Determine the (x, y) coordinate at the center of the cell enclosing the given text.  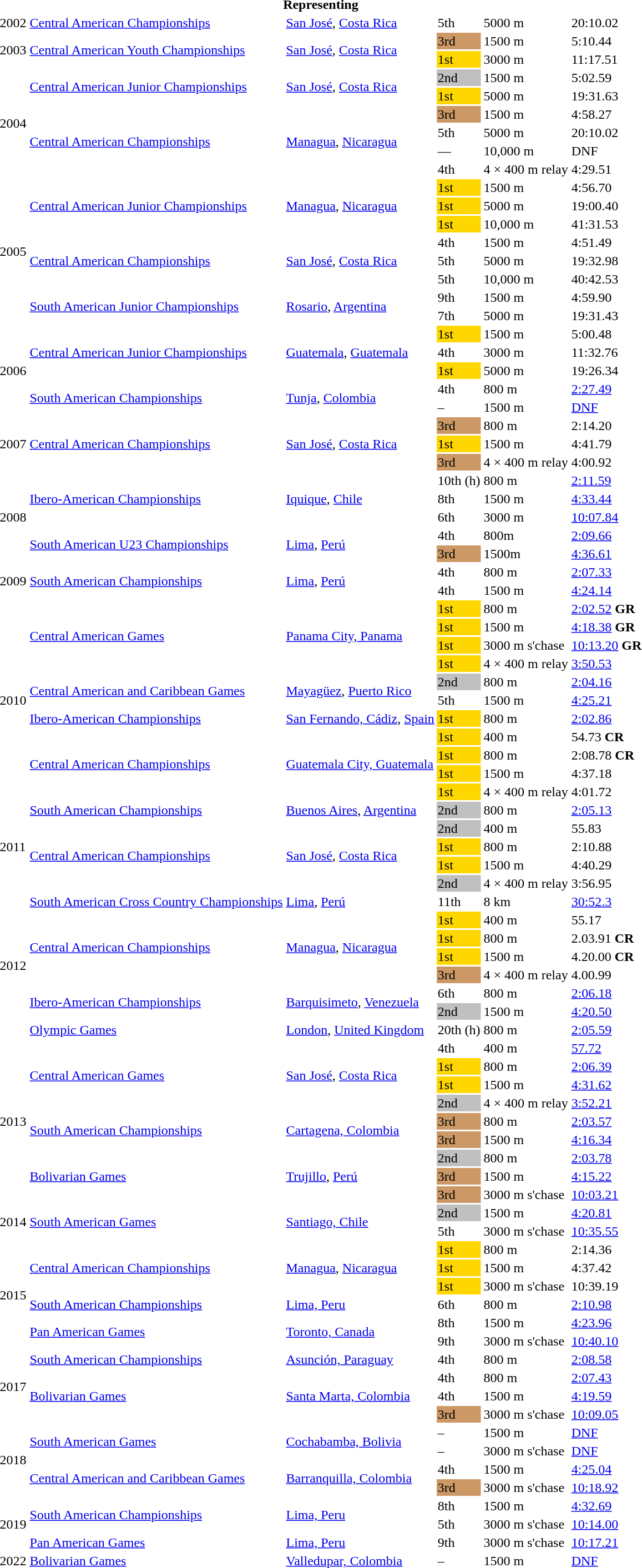
10th (h) (459, 480)
South American U23 Championships (156, 545)
Barquisimeto, Venezuela (360, 1002)
7th (459, 316)
Toronto, Canada (360, 1332)
Panama City, Panama (360, 636)
Guatemala, Guatemala (360, 352)
1500m (526, 554)
Tunja, Colombia (360, 398)
Iquique, Chile (360, 499)
Mayagüez, Puerto Rico (360, 691)
Buenos Aires, Argentina (360, 810)
Central American Youth Championships (156, 50)
Santa Marta, Colombia (360, 1396)
8 km (526, 902)
Santiago, Chile (360, 1222)
Barranquilla, Colombia (360, 1478)
South American Cross Country Championships (156, 902)
Olympic Games (156, 1030)
Cochabamba, Bolivia (360, 1441)
South American Junior Championships (156, 306)
Trujillo, Perú (360, 1176)
London, United Kingdom (360, 1030)
Cartagena, Colombia (360, 1131)
Guatemala City, Guatemala (360, 765)
Rosario, Argentina (360, 306)
Asunción, Paraguay (360, 1359)
— (459, 151)
20th (h) (459, 1030)
San Fernando, Cádiz, Spain (360, 719)
11th (459, 902)
800m (526, 535)
